Find where the given text appears and provide that cell's center as [X, Y] coordinate. 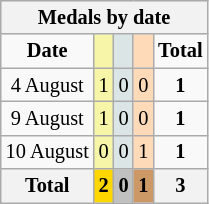
2 [104, 186]
Date [48, 51]
3 [180, 186]
4 August [48, 85]
Medals by date [104, 17]
9 August [48, 118]
10 August [48, 152]
